Find where the given text appears and provide that cell's center as [X, Y] coordinate. 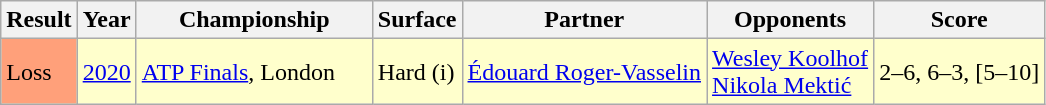
Opponents [790, 20]
Score [960, 20]
Hard (i) [417, 72]
Year [106, 20]
2020 [106, 72]
Wesley Koolhof Nikola Mektić [790, 72]
Loss [39, 72]
Partner [584, 20]
ATP Finals, London [254, 72]
Result [39, 20]
2–6, 6–3, [5–10] [960, 72]
Surface [417, 20]
Championship [254, 20]
Édouard Roger-Vasselin [584, 72]
